Return (X, Y) of the center of cell containing provided text 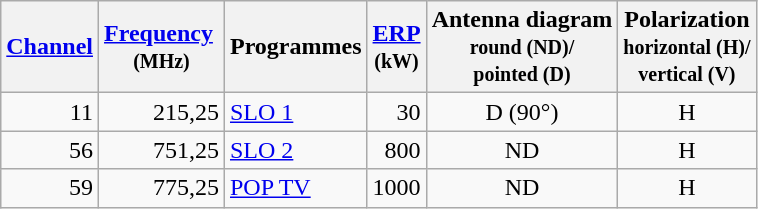
Antenna diagramround (ND)/pointed (D) (522, 47)
1000 (396, 188)
59 (50, 188)
751,25 (162, 150)
30 (396, 112)
Channel (50, 47)
Frequency (MHz) (162, 47)
D (90°) (522, 112)
11 (50, 112)
56 (50, 150)
775,25 (162, 188)
ERP(kW) (396, 47)
Polarizationhorizontal (H)/vertical (V) (687, 47)
SLO 2 (296, 150)
Programmes (296, 47)
POP TV (296, 188)
SLO 1 (296, 112)
800 (396, 150)
215,25 (162, 112)
